Output the [x, y] coordinate of the center of the cell containing the given text.  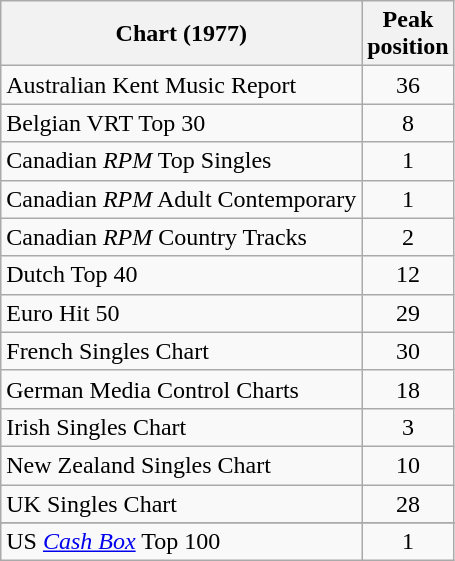
8 [408, 123]
UK Singles Chart [182, 503]
Peakposition [408, 34]
Australian Kent Music Report [182, 85]
Belgian VRT Top 30 [182, 123]
Euro Hit 50 [182, 313]
Chart (1977) [182, 34]
10 [408, 465]
Canadian RPM Adult Contemporary [182, 199]
Canadian RPM Country Tracks [182, 237]
28 [408, 503]
Canadian RPM Top Singles [182, 161]
Irish Singles Chart [182, 427]
12 [408, 275]
36 [408, 85]
French Singles Chart [182, 351]
2 [408, 237]
30 [408, 351]
29 [408, 313]
New Zealand Singles Chart [182, 465]
18 [408, 389]
3 [408, 427]
German Media Control Charts [182, 389]
Dutch Top 40 [182, 275]
US Cash Box Top 100 [182, 542]
